Return (X, Y) of the center of cell containing provided text 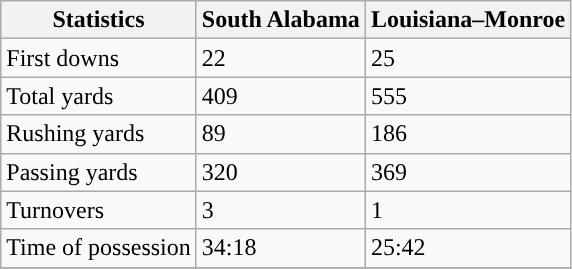
555 (468, 96)
Louisiana–Monroe (468, 20)
22 (280, 58)
369 (468, 172)
South Alabama (280, 20)
Rushing yards (99, 134)
320 (280, 172)
1 (468, 210)
89 (280, 134)
Turnovers (99, 210)
First downs (99, 58)
Passing yards (99, 172)
34:18 (280, 248)
Statistics (99, 20)
3 (280, 210)
Total yards (99, 96)
Time of possession (99, 248)
409 (280, 96)
25:42 (468, 248)
25 (468, 58)
186 (468, 134)
